For the text-containing cell, return its midpoint in (X, Y) coordinate format. 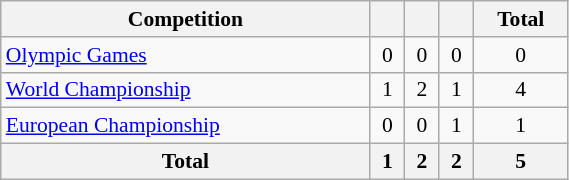
European Championship (186, 126)
4 (521, 90)
5 (521, 162)
Olympic Games (186, 55)
Competition (186, 19)
World Championship (186, 90)
